Find where the given text appears and provide that cell's center as (X, Y) coordinate. 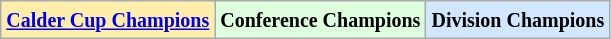
Conference Champions (320, 20)
Division Champions (518, 20)
Calder Cup Champions (108, 20)
